Return (X, Y) of the center of cell containing provided text 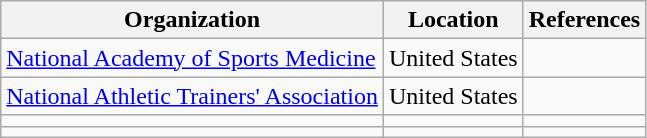
References (584, 20)
Location (453, 20)
Organization (192, 20)
National Athletic Trainers' Association (192, 96)
National Academy of Sports Medicine (192, 58)
